Locate the cell with the specified text and output its [x, y] center coordinate. 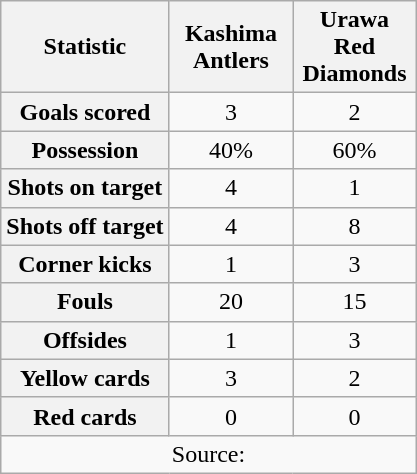
15 [355, 302]
20 [231, 302]
Urawa Red Diamonds [355, 47]
8 [355, 226]
Goals scored [85, 112]
Fouls [85, 302]
Shots on target [85, 188]
Yellow cards [85, 378]
Offsides [85, 340]
Statistic [85, 47]
Possession [85, 150]
Shots off target [85, 226]
Source: [209, 454]
40% [231, 150]
Red cards [85, 416]
Kashima Antlers [231, 47]
60% [355, 150]
Corner kicks [85, 264]
